Return the (x, y) coordinate for the center point of the cell that contains the specified text.  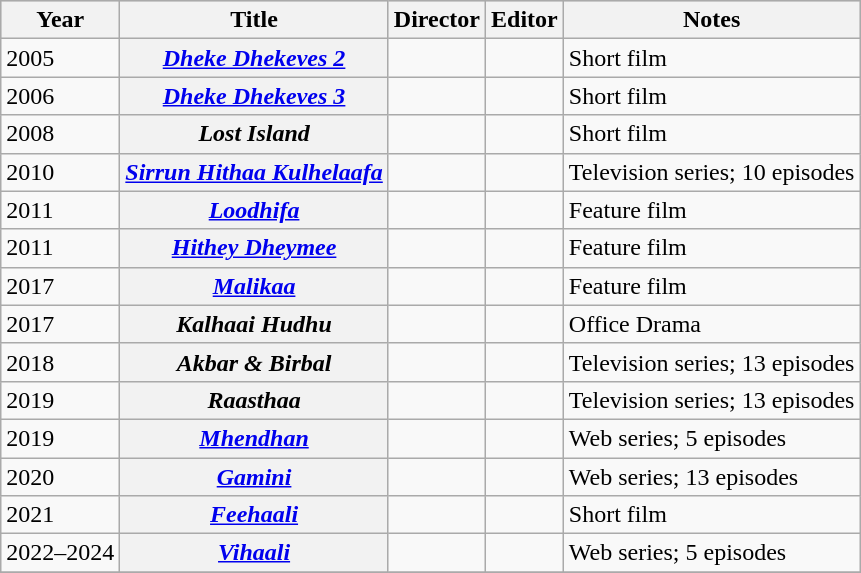
Director (436, 20)
Web series; 13 episodes (712, 477)
Sirrun Hithaa Kulhelaafa (254, 172)
Mhendhan (254, 438)
Vihaali (254, 553)
Hithey Dheymee (254, 248)
Kalhaai Hudhu (254, 324)
2008 (60, 134)
Dheke Dhekeves 2 (254, 58)
Lost Island (254, 134)
Gamini (254, 477)
Malikaa (254, 286)
Raasthaa (254, 400)
Loodhifa (254, 210)
2006 (60, 96)
2020 (60, 477)
2021 (60, 515)
2022–2024 (60, 553)
Notes (712, 20)
Feehaali (254, 515)
Dheke Dhekeves 3 (254, 96)
Akbar & Birbal (254, 362)
2005 (60, 58)
2010 (60, 172)
Year (60, 20)
Television series; 10 episodes (712, 172)
Editor (525, 20)
Office Drama (712, 324)
2018 (60, 362)
Title (254, 20)
